Capture the cell that displays the provided text and extract its [x, y] central coordinate. 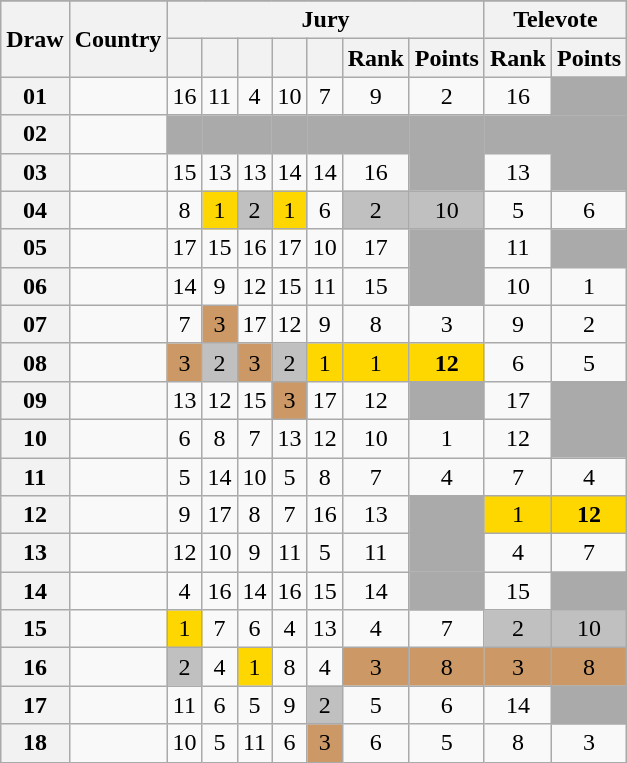
18 [35, 743]
Televote [555, 20]
07 [35, 324]
08 [35, 362]
03 [35, 172]
01 [35, 96]
Country [118, 39]
Draw [35, 39]
04 [35, 210]
02 [35, 134]
06 [35, 286]
09 [35, 400]
Jury [326, 20]
05 [35, 248]
